Search for the cell housing the specified text and yield its [X, Y] center coordinate. 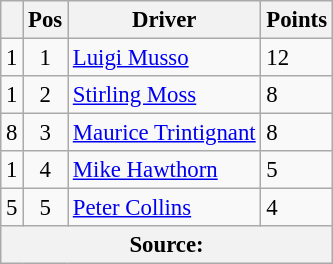
Pos [46, 20]
2 [46, 95]
3 [46, 133]
Maurice Trintignant [164, 133]
Driver [164, 20]
Peter Collins [164, 208]
Stirling Moss [164, 95]
12 [296, 58]
Mike Hawthorn [164, 170]
Luigi Musso [164, 58]
Points [296, 20]
Source: [167, 245]
